Search for the cell housing the specified text and yield its [X, Y] center coordinate. 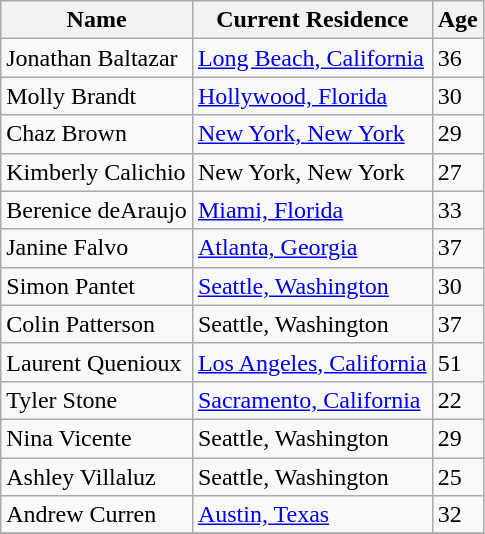
Atlanta, Georgia [312, 248]
Laurent Quenioux [97, 362]
Los Angeles, California [312, 362]
33 [458, 210]
Current Residence [312, 20]
Ashley Villaluz [97, 477]
22 [458, 400]
Nina Vicente [97, 438]
Janine Falvo [97, 248]
Jonathan Baltazar [97, 58]
Colin Patterson [97, 324]
Hollywood, Florida [312, 96]
27 [458, 172]
Kimberly Calichio [97, 172]
Austin, Texas [312, 515]
Chaz Brown [97, 134]
25 [458, 477]
36 [458, 58]
Miami, Florida [312, 210]
Andrew Curren [97, 515]
Molly Brandt [97, 96]
Long Beach, California [312, 58]
Berenice deAraujo [97, 210]
32 [458, 515]
Tyler Stone [97, 400]
Sacramento, California [312, 400]
Simon Pantet [97, 286]
51 [458, 362]
Name [97, 20]
Age [458, 20]
